For the text-containing cell, return its midpoint in (X, Y) coordinate format. 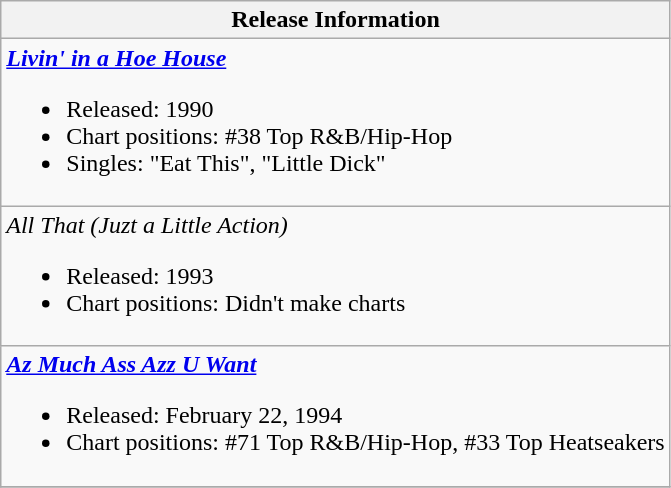
All That (Juzt a Little Action)Released: 1993Chart positions: Didn't make charts (336, 276)
Az Much Ass Azz U WantReleased: February 22, 1994Chart positions: #71 Top R&B/Hip-Hop, #33 Top Heatseakers (336, 416)
Livin' in a Hoe HouseReleased: 1990Chart positions: #38 Top R&B/Hip-HopSingles: "Eat This", "Little Dick" (336, 122)
Release Information (336, 20)
